Extract the (x, y) coordinate from the center of the cell holding the provided text.  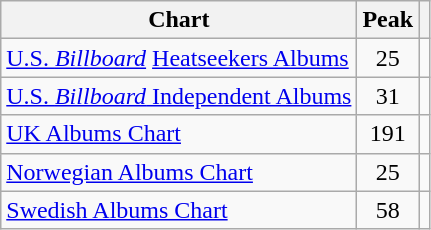
U.S. Billboard Heatseekers Albums (179, 58)
U.S. Billboard Independent Albums (179, 96)
UK Albums Chart (179, 134)
Norwegian Albums Chart (179, 172)
31 (388, 96)
191 (388, 134)
Chart (179, 20)
58 (388, 210)
Peak (388, 20)
Swedish Albums Chart (179, 210)
